Pinpoint the cell where the given text exists, returning its [x, y] midpoint coordinate. 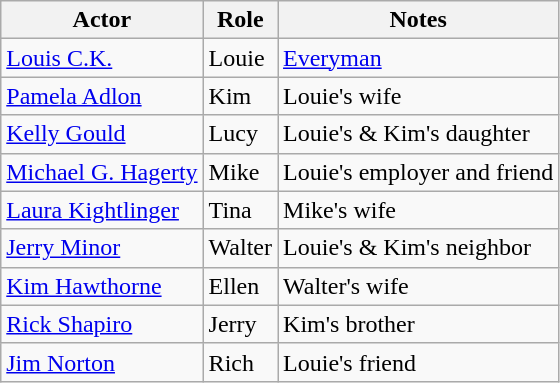
Notes [418, 20]
Tina [240, 210]
Louie's employer and friend [418, 172]
Ellen [240, 286]
Michael G. Hagerty [102, 172]
Kim [240, 96]
Louie [240, 58]
Rich [240, 362]
Jim Norton [102, 362]
Role [240, 20]
Kim Hawthorne [102, 286]
Louie's wife [418, 96]
Walter [240, 248]
Louie's friend [418, 362]
Louis C.K. [102, 58]
Mike [240, 172]
Jerry [240, 324]
Kim's brother [418, 324]
Louie's & Kim's neighbor [418, 248]
Lucy [240, 134]
Louie's & Kim's daughter [418, 134]
Kelly Gould [102, 134]
Pamela Adlon [102, 96]
Actor [102, 20]
Rick Shapiro [102, 324]
Everyman [418, 58]
Laura Kightlinger [102, 210]
Jerry Minor [102, 248]
Walter's wife [418, 286]
Mike's wife [418, 210]
